Find where the given text appears and provide that cell's center as (X, Y) coordinate. 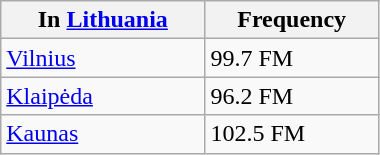
102.5 FM (292, 134)
99.7 FM (292, 58)
In Lithuania (103, 20)
96.2 FM (292, 96)
Frequency (292, 20)
Kaunas (103, 134)
Vilnius (103, 58)
Klaipėda (103, 96)
